Provide the (X, Y) coordinate of the cell's center where the given text is located.  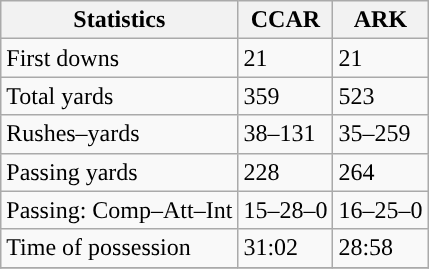
ARK (380, 20)
35–259 (380, 134)
359 (286, 96)
Statistics (120, 20)
Passing yards (120, 172)
Total yards (120, 96)
38–131 (286, 134)
264 (380, 172)
15–28–0 (286, 210)
228 (286, 172)
Rushes–yards (120, 134)
16–25–0 (380, 210)
31:02 (286, 248)
Time of possession (120, 248)
First downs (120, 58)
CCAR (286, 20)
Passing: Comp–Att–Int (120, 210)
523 (380, 96)
28:58 (380, 248)
